Detect which cell encompasses the target text, then output its [X, Y] center coordinate. 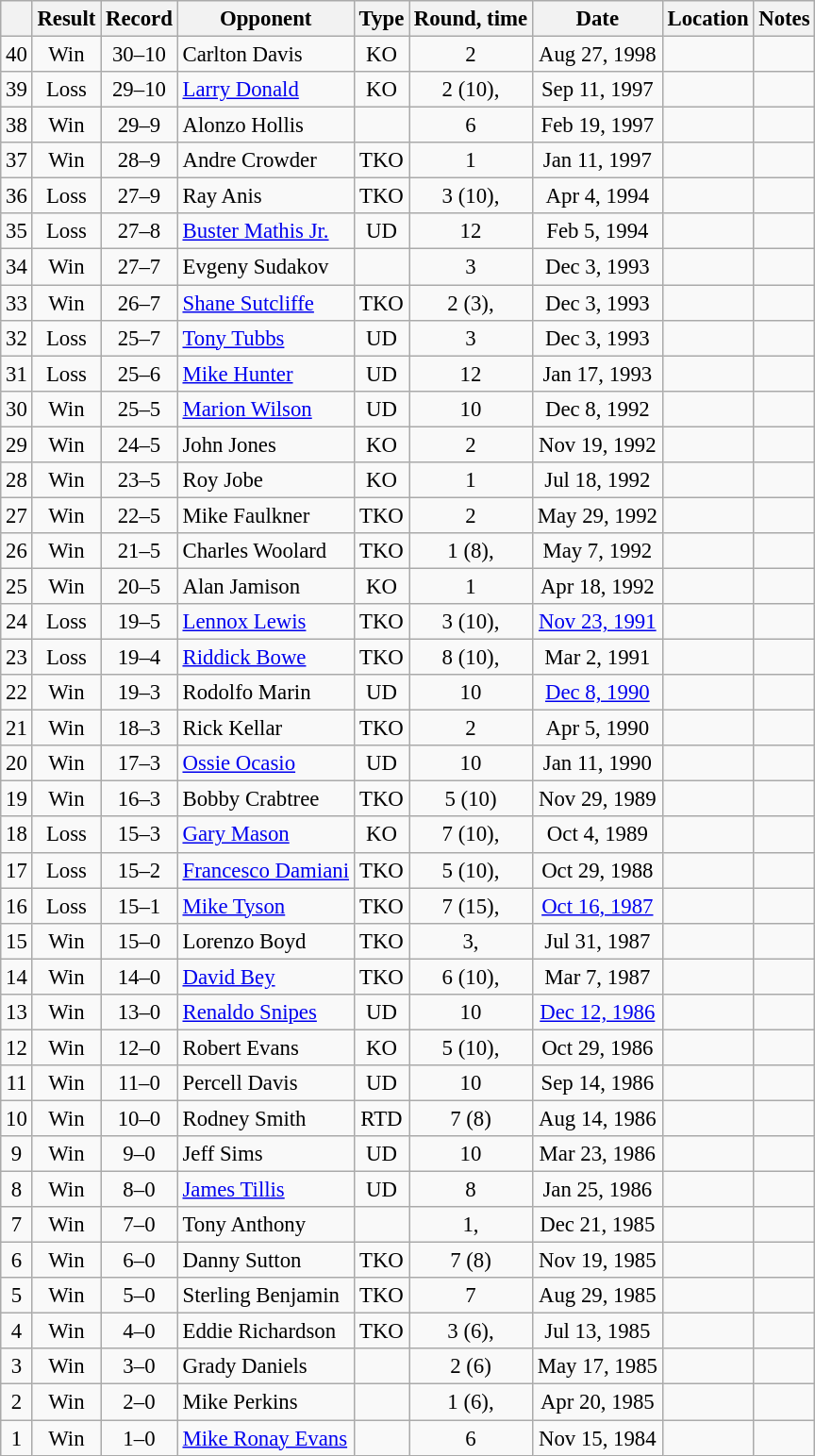
1–0 [140, 1438]
26 [17, 551]
Dec 12, 1986 [597, 1013]
15–0 [140, 941]
Lorenzo Boyd [266, 941]
8–0 [140, 1190]
Lennox Lewis [266, 622]
1, [472, 1225]
Rick Kellar [266, 728]
Eddie Richardson [266, 1331]
23 [17, 658]
29 [17, 444]
Record [140, 19]
Jeff Sims [266, 1154]
Nov 15, 1984 [597, 1438]
Rodney Smith [266, 1118]
18–3 [140, 728]
27–9 [140, 196]
9–0 [140, 1154]
Rodolfo Marin [266, 693]
Notes [785, 19]
22–5 [140, 515]
3–0 [140, 1367]
Dec 8, 1992 [597, 409]
26–7 [140, 303]
15–1 [140, 906]
Jan 25, 1986 [597, 1190]
John Jones [266, 444]
15–3 [140, 835]
Nov 19, 1985 [597, 1261]
21 [17, 728]
Feb 5, 1994 [597, 231]
Oct 16, 1987 [597, 906]
Date [597, 19]
14–0 [140, 977]
Aug 14, 1986 [597, 1118]
4–0 [140, 1331]
28 [17, 480]
Mike Perkins [266, 1402]
12–0 [140, 1047]
23–5 [140, 480]
34 [17, 267]
Evgeny Sudakov [266, 267]
Aug 29, 1985 [597, 1296]
Mar 7, 1987 [597, 977]
Ray Anis [266, 196]
Carlton Davis [266, 55]
31 [17, 374]
Robert Evans [266, 1047]
2 (10), [472, 90]
14 [17, 977]
19 [17, 799]
17 [17, 870]
27–8 [140, 231]
9 [17, 1154]
Round, time [472, 19]
Sep 14, 1986 [597, 1083]
Nov 29, 1989 [597, 799]
7–0 [140, 1225]
James Tillis [266, 1190]
35 [17, 231]
18 [17, 835]
29–9 [140, 126]
Mike Hunter [266, 374]
Apr 20, 1985 [597, 1402]
RTD [381, 1118]
38 [17, 126]
8 (10), [472, 658]
Bobby Crabtree [266, 799]
37 [17, 160]
Percell Davis [266, 1083]
25–7 [140, 338]
7 (15), [472, 906]
Shane Sutcliffe [266, 303]
11 [17, 1083]
27 [17, 515]
Jan 11, 1997 [597, 160]
Alonzo Hollis [266, 126]
30 [17, 409]
6 (10), [472, 977]
36 [17, 196]
Buster Mathis Jr. [266, 231]
2 (3), [472, 303]
Jul 13, 1985 [597, 1331]
Aug 27, 1998 [597, 55]
Type [381, 19]
1 (6), [472, 1402]
Danny Sutton [266, 1261]
Dec 8, 1990 [597, 693]
19–3 [140, 693]
13 [17, 1013]
4 [17, 1331]
Alan Jamison [266, 586]
28–9 [140, 160]
3, [472, 941]
Riddick Bowe [266, 658]
6–0 [140, 1261]
Sterling Benjamin [266, 1296]
Oct 4, 1989 [597, 835]
May 17, 1985 [597, 1367]
13–0 [140, 1013]
33 [17, 303]
Francesco Damiani [266, 870]
24 [17, 622]
2 (6) [472, 1367]
30–10 [140, 55]
Gary Mason [266, 835]
27–7 [140, 267]
Jan 17, 1993 [597, 374]
32 [17, 338]
Jul 31, 1987 [597, 941]
David Bey [266, 977]
5 (10) [472, 799]
19–5 [140, 622]
2–0 [140, 1402]
29–10 [140, 90]
17–3 [140, 763]
Tony Tubbs [266, 338]
Result [66, 19]
Jul 18, 1992 [597, 480]
1 (8), [472, 551]
Mar 2, 1991 [597, 658]
15–2 [140, 870]
Tony Anthony [266, 1225]
Oct 29, 1986 [597, 1047]
May 29, 1992 [597, 515]
Jan 11, 1990 [597, 763]
Charles Woolard [266, 551]
Andre Crowder [266, 160]
Mar 23, 1986 [597, 1154]
25–5 [140, 409]
Apr 4, 1994 [597, 196]
16 [17, 906]
24–5 [140, 444]
16–3 [140, 799]
39 [17, 90]
21–5 [140, 551]
Nov 19, 1992 [597, 444]
22 [17, 693]
Sep 11, 1997 [597, 90]
Oct 29, 1988 [597, 870]
Opponent [266, 19]
Mike Ronay Evans [266, 1438]
25 [17, 586]
Nov 23, 1991 [597, 622]
Ossie Ocasio [266, 763]
Location [707, 19]
20–5 [140, 586]
Grady Daniels [266, 1367]
Roy Jobe [266, 480]
5 [17, 1296]
Mike Tyson [266, 906]
19–4 [140, 658]
11–0 [140, 1083]
Apr 5, 1990 [597, 728]
15 [17, 941]
Renaldo Snipes [266, 1013]
10–0 [140, 1118]
7 (10), [472, 835]
25–6 [140, 374]
Larry Donald [266, 90]
Mike Faulkner [266, 515]
Dec 21, 1985 [597, 1225]
20 [17, 763]
Marion Wilson [266, 409]
Feb 19, 1997 [597, 126]
5–0 [140, 1296]
May 7, 1992 [597, 551]
Apr 18, 1992 [597, 586]
40 [17, 55]
3 (6), [472, 1331]
